Extract the (x, y) coordinate from the center of the cell holding the provided text.  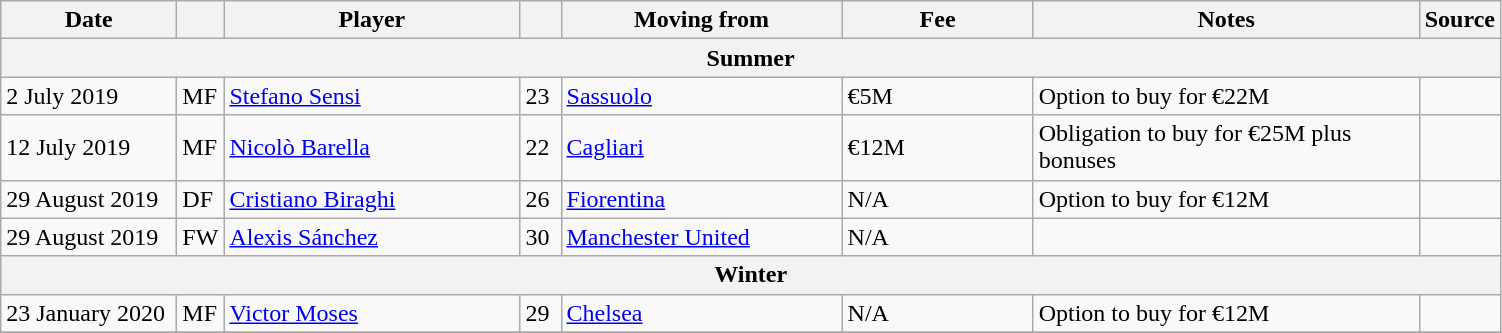
22 (540, 148)
Alexis Sánchez (372, 237)
€5M (938, 96)
Date (89, 20)
Sassuolo (702, 96)
Stefano Sensi (372, 96)
Manchester United (702, 237)
Summer (751, 58)
Obligation to buy for €25M plus bonuses (1226, 148)
Player (372, 20)
Cagliari (702, 148)
FW (200, 237)
Cristiano Biraghi (372, 199)
23 (540, 96)
26 (540, 199)
Fee (938, 20)
2 July 2019 (89, 96)
12 July 2019 (89, 148)
Chelsea (702, 313)
23 January 2020 (89, 313)
Option to buy for €22M (1226, 96)
Nicolò Barella (372, 148)
Victor Moses (372, 313)
Source (1460, 20)
30 (540, 237)
29 (540, 313)
Winter (751, 275)
Fiorentina (702, 199)
Moving from (702, 20)
€12M (938, 148)
Notes (1226, 20)
DF (200, 199)
